Locate the cell with the specified text and output its (X, Y) center coordinate. 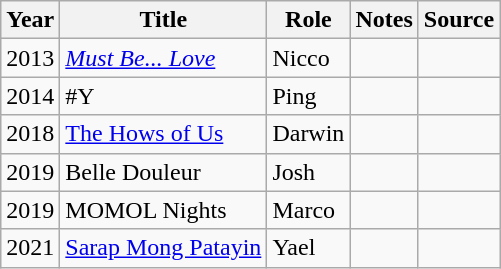
Source (458, 20)
Marco (308, 210)
2018 (30, 134)
Belle Douleur (164, 172)
2013 (30, 58)
MOMOL Nights (164, 210)
2021 (30, 248)
Role (308, 20)
#Y (164, 96)
Title (164, 20)
Nicco (308, 58)
Must Be... Love (164, 58)
Year (30, 20)
Ping (308, 96)
Josh (308, 172)
The Hows of Us (164, 134)
Yael (308, 248)
2014 (30, 96)
Notes (384, 20)
Sarap Mong Patayin (164, 248)
Darwin (308, 134)
